From the cell containing the given text, extract its center point as [X, Y] coordinate. 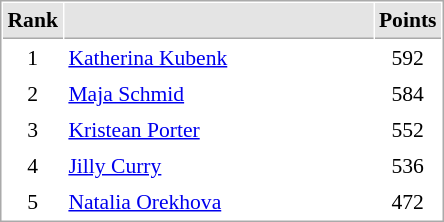
Jilly Curry [218, 165]
472 [408, 201]
584 [408, 93]
536 [408, 165]
1 [32, 57]
552 [408, 129]
5 [32, 201]
592 [408, 57]
Maja Schmid [218, 93]
Kristean Porter [218, 129]
Katherina Kubenk [218, 57]
Natalia Orekhova [218, 201]
3 [32, 129]
Points [408, 21]
Rank [32, 21]
2 [32, 93]
4 [32, 165]
